Return (X, Y) of the center of cell containing provided text 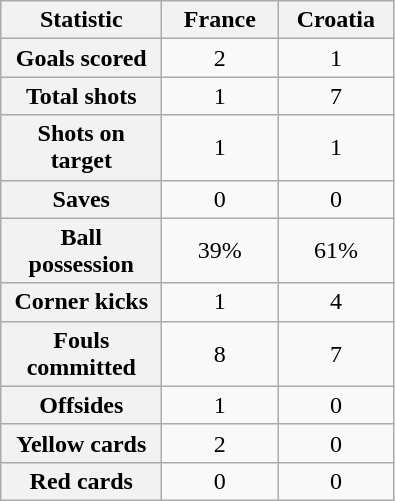
4 (336, 302)
Fouls committed (82, 354)
Goals scored (82, 58)
Red cards (82, 481)
Offsides (82, 405)
Total shots (82, 96)
Corner kicks (82, 302)
Statistic (82, 20)
39% (220, 250)
France (220, 20)
61% (336, 250)
Yellow cards (82, 443)
8 (220, 354)
Saves (82, 199)
Croatia (336, 20)
Ball possession (82, 250)
Shots on target (82, 148)
